Provide the [X, Y] coordinate of the cell's center where the given text is located.  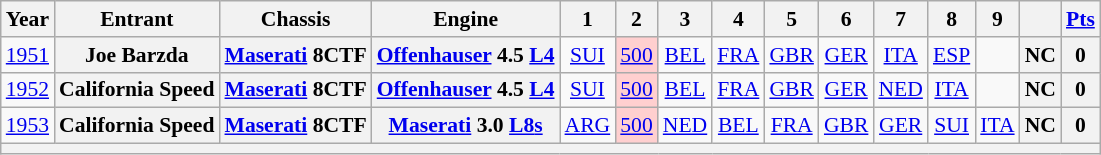
1951 [28, 55]
4 [738, 19]
7 [900, 19]
Joe Barzda [136, 55]
2 [636, 19]
Pts [1080, 19]
Entrant [136, 19]
Chassis [295, 19]
9 [997, 19]
Engine [466, 19]
3 [685, 19]
ARG [588, 126]
Year [28, 19]
1953 [28, 126]
1 [588, 19]
5 [792, 19]
8 [952, 19]
6 [846, 19]
1952 [28, 90]
ESP [952, 55]
Maserati 3.0 L8s [466, 126]
